Capture the cell that displays the provided text and extract its (X, Y) central coordinate. 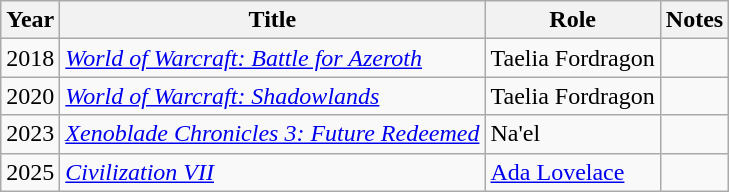
World of Warcraft: Shadowlands (272, 96)
World of Warcraft: Battle for Azeroth (272, 58)
2025 (30, 172)
Ada Lovelace (572, 172)
Year (30, 20)
Title (272, 20)
Role (572, 20)
2018 (30, 58)
2023 (30, 134)
Civilization VII (272, 172)
Notes (694, 20)
2020 (30, 96)
Xenoblade Chronicles 3: Future Redeemed (272, 134)
Na'el (572, 134)
